Find where the given text appears and provide that cell's center as (X, Y) coordinate. 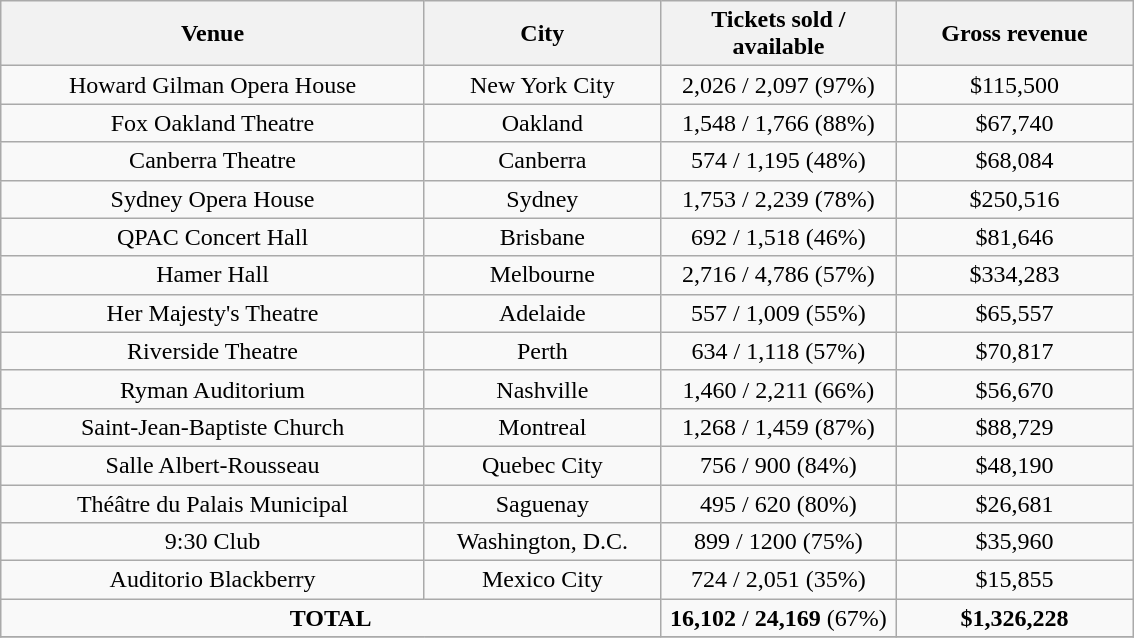
Riverside Theatre (213, 351)
Her Majesty's Theatre (213, 313)
Théâtre du Palais Municipal (213, 503)
Oakland (542, 123)
$67,740 (1014, 123)
Saint-Jean-Baptiste Church (213, 427)
Perth (542, 351)
Tickets sold / available (778, 34)
Auditorio Blackberry (213, 580)
574 / 1,195 (48%) (778, 161)
$26,681 (1014, 503)
Sydney Opera House (213, 199)
756 / 900 (84%) (778, 465)
$56,670 (1014, 389)
Quebec City (542, 465)
$115,500 (1014, 85)
Venue (213, 34)
9:30 Club (213, 542)
Howard Gilman Opera House (213, 85)
Salle Albert-Rousseau (213, 465)
Gross revenue (1014, 34)
Mexico City (542, 580)
TOTAL (331, 618)
Hamer Hall (213, 275)
QPAC Concert Hall (213, 237)
1,268 / 1,459 (87%) (778, 427)
$88,729 (1014, 427)
1,753 / 2,239 (78%) (778, 199)
Montreal (542, 427)
$250,516 (1014, 199)
899 / 1200 (75%) (778, 542)
Canberra Theatre (213, 161)
Ryman Auditorium (213, 389)
2,716 / 4,786 (57%) (778, 275)
$35,960 (1014, 542)
495 / 620 (80%) (778, 503)
$68,084 (1014, 161)
$1,326,228 (1014, 618)
$70,817 (1014, 351)
Canberra (542, 161)
$48,190 (1014, 465)
$65,557 (1014, 313)
724 / 2,051 (35%) (778, 580)
1,460 / 2,211 (66%) (778, 389)
Brisbane (542, 237)
Sydney (542, 199)
Adelaide (542, 313)
Melbourne (542, 275)
557 / 1,009 (55%) (778, 313)
1,548 / 1,766 (88%) (778, 123)
New York City (542, 85)
Fox Oakland Theatre (213, 123)
$334,283 (1014, 275)
Washington, D.C. (542, 542)
16,102 / 24,169 (67%) (778, 618)
$81,646 (1014, 237)
634 / 1,118 (57%) (778, 351)
2,026 / 2,097 (97%) (778, 85)
692 / 1,518 (46%) (778, 237)
Nashville (542, 389)
$15,855 (1014, 580)
Saguenay (542, 503)
City (542, 34)
